Identify which cell holds the provided text, then report its [x, y] central coordinate. 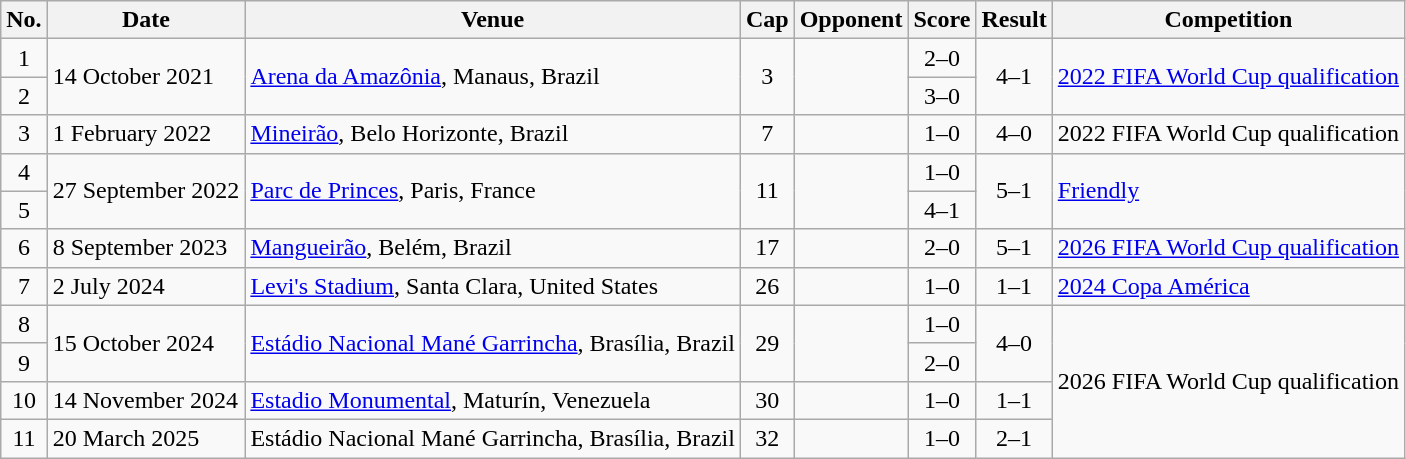
Arena da Amazônia, Manaus, Brazil [493, 77]
Mangueirão, Belém, Brazil [493, 248]
6 [24, 248]
No. [24, 20]
29 [767, 343]
2–1 [1014, 438]
10 [24, 400]
2024 Copa América [1228, 286]
9 [24, 362]
3–0 [942, 96]
8 [24, 324]
Competition [1228, 20]
26 [767, 286]
2 July 2024 [146, 286]
14 October 2021 [146, 77]
2 [24, 96]
Mineirão, Belo Horizonte, Brazil [493, 134]
4 [24, 172]
Cap [767, 20]
17 [767, 248]
Venue [493, 20]
Parc de Princes, Paris, France [493, 191]
Opponent [851, 20]
Date [146, 20]
1 [24, 58]
Score [942, 20]
Result [1014, 20]
Friendly [1228, 191]
Levi's Stadium, Santa Clara, United States [493, 286]
8 September 2023 [146, 248]
32 [767, 438]
15 October 2024 [146, 343]
30 [767, 400]
14 November 2024 [146, 400]
1 February 2022 [146, 134]
27 September 2022 [146, 191]
5 [24, 210]
Estadio Monumental, Maturín, Venezuela [493, 400]
20 March 2025 [146, 438]
